Return (X, Y) of the center of cell containing provided text 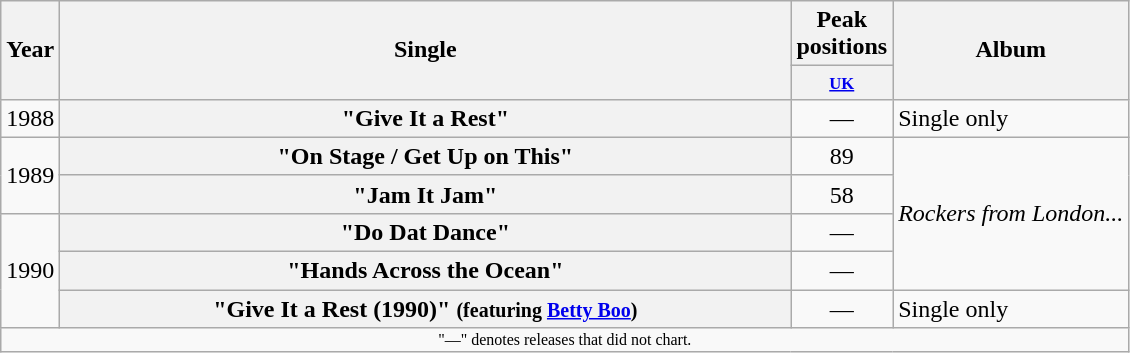
"Give It a Rest" (426, 118)
Single (426, 50)
Rockers from London... (1011, 213)
"Hands Across the Ocean" (426, 271)
"On Stage / Get Up on This" (426, 156)
58 (842, 194)
89 (842, 156)
UK (842, 82)
Album (1011, 50)
Year (30, 50)
"Give It a Rest (1990)" (featuring Betty Boo) (426, 309)
"Do Dat Dance" (426, 232)
1990 (30, 270)
"Jam It Jam" (426, 194)
1988 (30, 118)
"—" denotes releases that did not chart. (565, 340)
Peak positions (842, 34)
1989 (30, 175)
